Detect which cell encompasses the target text, then output its (X, Y) center coordinate. 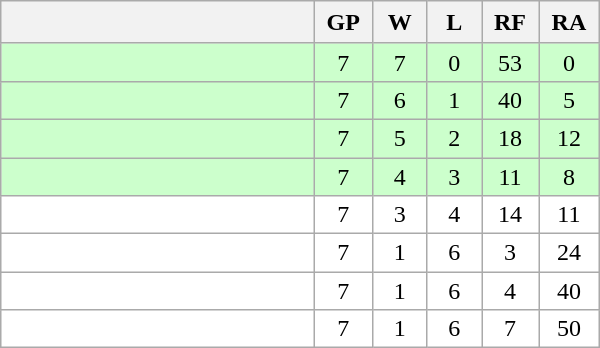
L (454, 22)
18 (510, 138)
8 (570, 177)
24 (570, 253)
RF (510, 22)
2 (454, 138)
GP (344, 22)
RA (570, 22)
53 (510, 62)
14 (510, 215)
50 (570, 329)
12 (570, 138)
W (400, 22)
